Output the (X, Y) coordinate of the center of the cell containing the given text.  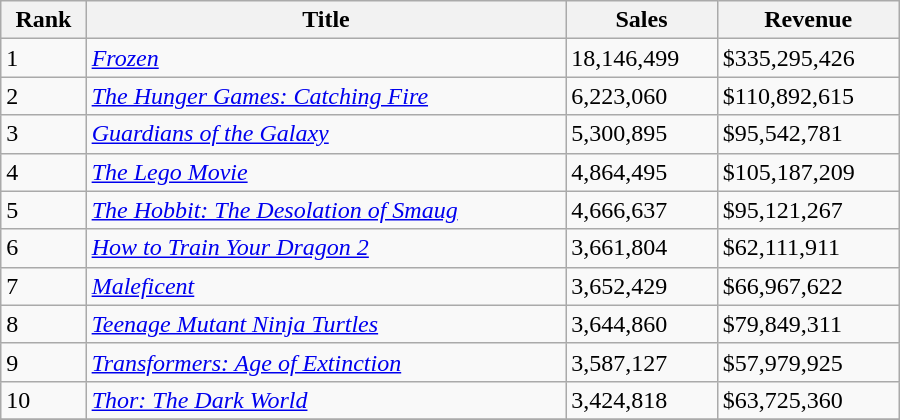
Revenue (808, 20)
Sales (642, 20)
Frozen (326, 58)
The Lego Movie (326, 172)
Guardians of the Galaxy (326, 134)
Thor: The Dark World (326, 400)
Title (326, 20)
6,223,060 (642, 96)
10 (44, 400)
18,146,499 (642, 58)
5,300,895 (642, 134)
$110,892,615 (808, 96)
4,864,495 (642, 172)
8 (44, 324)
$66,967,622 (808, 286)
$95,542,781 (808, 134)
The Hunger Games: Catching Fire (326, 96)
$79,849,311 (808, 324)
3,644,860 (642, 324)
2 (44, 96)
$57,979,925 (808, 362)
6 (44, 248)
$95,121,267 (808, 210)
9 (44, 362)
3 (44, 134)
3,661,804 (642, 248)
3,424,818 (642, 400)
3,652,429 (642, 286)
4,666,637 (642, 210)
How to Train Your Dragon 2 (326, 248)
1 (44, 58)
3,587,127 (642, 362)
The Hobbit: The Desolation of Smaug (326, 210)
Teenage Mutant Ninja Turtles (326, 324)
5 (44, 210)
4 (44, 172)
Transformers: Age of Extinction (326, 362)
$63,725,360 (808, 400)
7 (44, 286)
$335,295,426 (808, 58)
$105,187,209 (808, 172)
$62,111,911 (808, 248)
Maleficent (326, 286)
Rank (44, 20)
